From the cell containing the given text, extract its center point as [X, Y] coordinate. 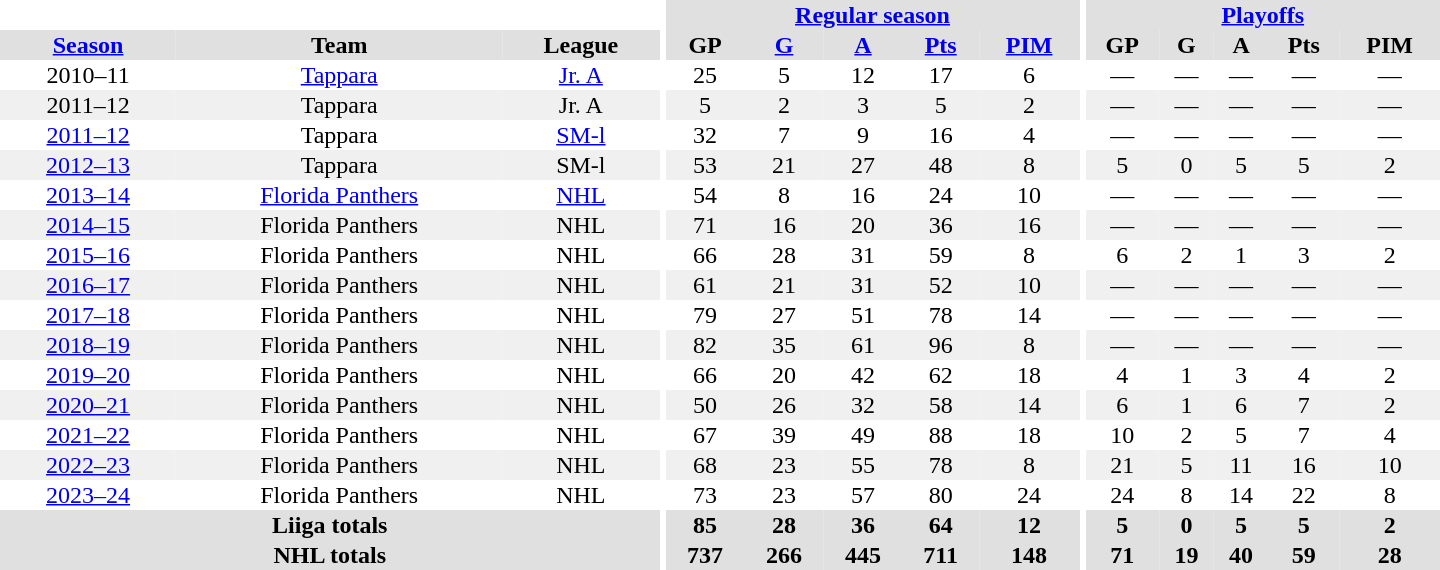
67 [706, 435]
League [580, 45]
85 [706, 525]
55 [864, 465]
Playoffs [1262, 15]
52 [941, 285]
54 [706, 195]
2010–11 [88, 75]
48 [941, 165]
2018–19 [88, 345]
2019–20 [88, 375]
22 [1304, 495]
57 [864, 495]
79 [706, 315]
39 [784, 435]
Liiga totals [330, 525]
2023–24 [88, 495]
266 [784, 555]
2017–18 [88, 315]
96 [941, 345]
53 [706, 165]
19 [1186, 555]
62 [941, 375]
50 [706, 405]
NHL totals [330, 555]
2012–13 [88, 165]
Season [88, 45]
49 [864, 435]
2015–16 [88, 255]
26 [784, 405]
2020–21 [88, 405]
42 [864, 375]
40 [1242, 555]
2021–22 [88, 435]
2014–15 [88, 225]
2022–23 [88, 465]
11 [1242, 465]
68 [706, 465]
148 [1030, 555]
25 [706, 75]
Team [339, 45]
82 [706, 345]
2016–17 [88, 285]
64 [941, 525]
Regular season [873, 15]
80 [941, 495]
711 [941, 555]
73 [706, 495]
445 [864, 555]
17 [941, 75]
2013–14 [88, 195]
88 [941, 435]
58 [941, 405]
35 [784, 345]
737 [706, 555]
51 [864, 315]
9 [864, 135]
